Scan for the cell matching the given text and deliver its [x, y] coordinate at center. 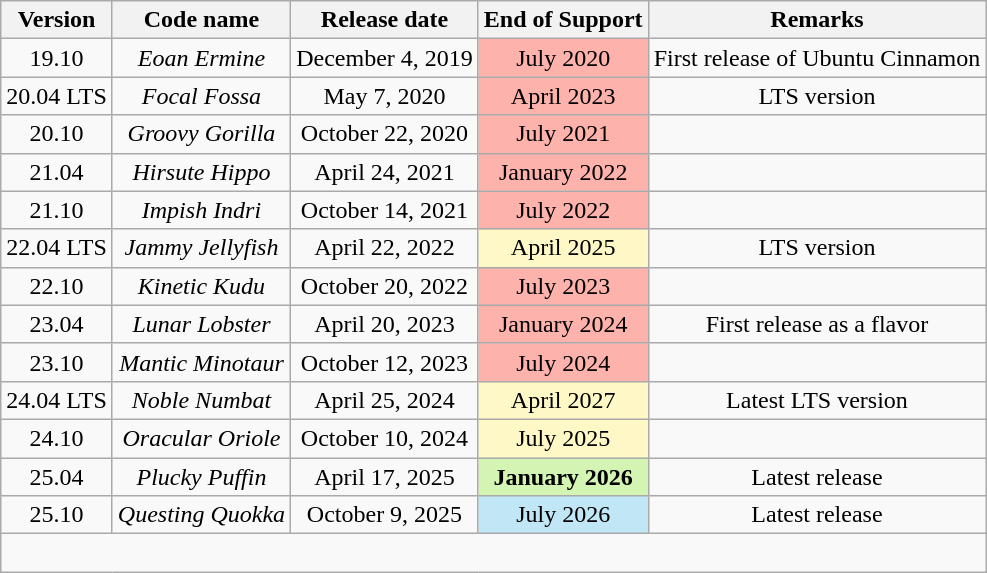
Oracular Oriole [201, 438]
Focal Fossa [201, 96]
April 2025 [563, 248]
Jammy Jellyfish [201, 248]
January 2022 [563, 172]
July 2023 [563, 286]
22.04 LTS [57, 248]
Hirsute Hippo [201, 172]
Noble Numbat [201, 400]
October 14, 2021 [385, 210]
July 2025 [563, 438]
Code name [201, 20]
Groovy Gorilla [201, 134]
25.10 [57, 515]
19.10 [57, 58]
October 10, 2024 [385, 438]
January 2026 [563, 477]
July 2022 [563, 210]
January 2024 [563, 324]
21.10 [57, 210]
25.04 [57, 477]
April 22, 2022 [385, 248]
July 2021 [563, 134]
End of Support [563, 20]
20.10 [57, 134]
First release as a flavor [817, 324]
April 17, 2025 [385, 477]
July 2020 [563, 58]
Impish Indri [201, 210]
July 2024 [563, 362]
October 9, 2025 [385, 515]
Plucky Puffin [201, 477]
23.04 [57, 324]
21.04 [57, 172]
May 7, 2020 [385, 96]
April 20, 2023 [385, 324]
July 2026 [563, 515]
Remarks [817, 20]
April 25, 2024 [385, 400]
October 12, 2023 [385, 362]
December 4, 2019 [385, 58]
22.10 [57, 286]
Latest LTS version [817, 400]
24.10 [57, 438]
Release date [385, 20]
October 20, 2022 [385, 286]
Kinetic Kudu [201, 286]
April 2027 [563, 400]
April 2023 [563, 96]
April 24, 2021 [385, 172]
Lunar Lobster [201, 324]
Mantic Minotaur [201, 362]
First release of Ubuntu Cinnamon [817, 58]
October 22, 2020 [385, 134]
Eoan Ermine [201, 58]
20.04 LTS [57, 96]
Version [57, 20]
Questing Quokka [201, 515]
24.04 LTS [57, 400]
23.10 [57, 362]
